Find where the given text appears and provide that cell's center as [x, y] coordinate. 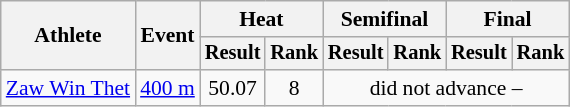
Event [168, 36]
400 m [168, 88]
Zaw Win Thet [68, 88]
50.07 [233, 88]
Final [508, 19]
did not advance – [446, 88]
Semifinal [384, 19]
8 [294, 88]
Heat [262, 19]
Athlete [68, 36]
